For the text-containing cell, return its midpoint in [x, y] coordinate format. 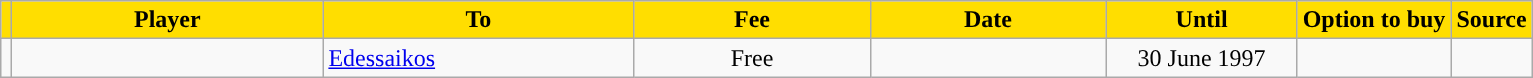
To [478, 20]
Player [168, 20]
Until [1202, 20]
Edessaikos [478, 58]
30 June 1997 [1202, 58]
Free [752, 58]
Date [988, 20]
Source [1492, 20]
Option to buy [1374, 20]
Fee [752, 20]
